Search for the cell housing the specified text and yield its [X, Y] center coordinate. 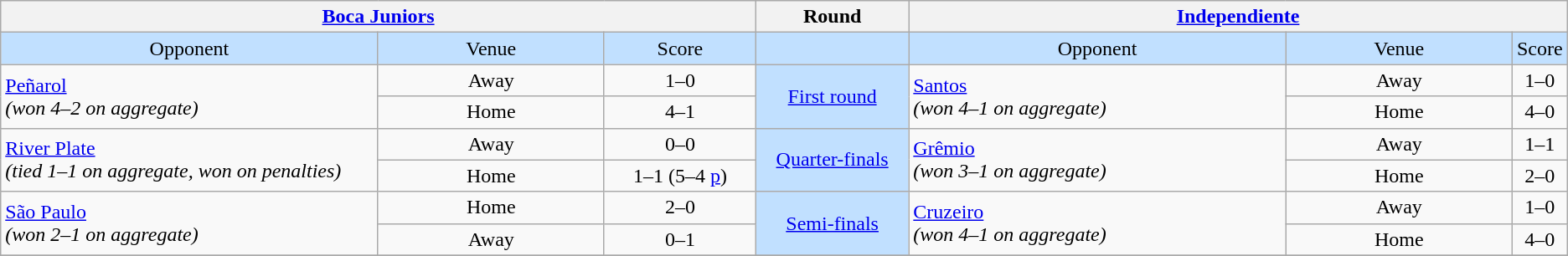
São Paulo(won 2–1 on aggregate) [189, 223]
Semi-finals [832, 223]
Quarter-finals [832, 160]
Boca Juniors [379, 17]
0–1 [680, 239]
1–1 (5–4 p) [680, 176]
Independiente [1238, 17]
1–1 [1540, 144]
Santos(won 4–1 on aggregate) [1097, 96]
0–0 [680, 144]
River Plate(tied 1–1 on aggregate, won on penalties) [189, 160]
Peñarol(won 4–2 on aggregate) [189, 96]
Grêmio(won 3–1 on aggregate) [1097, 160]
Round [832, 17]
First round [832, 96]
4–1 [680, 112]
Cruzeiro(won 4–1 on aggregate) [1097, 223]
